Output the (X, Y) coordinate of the center of the cell containing the given text.  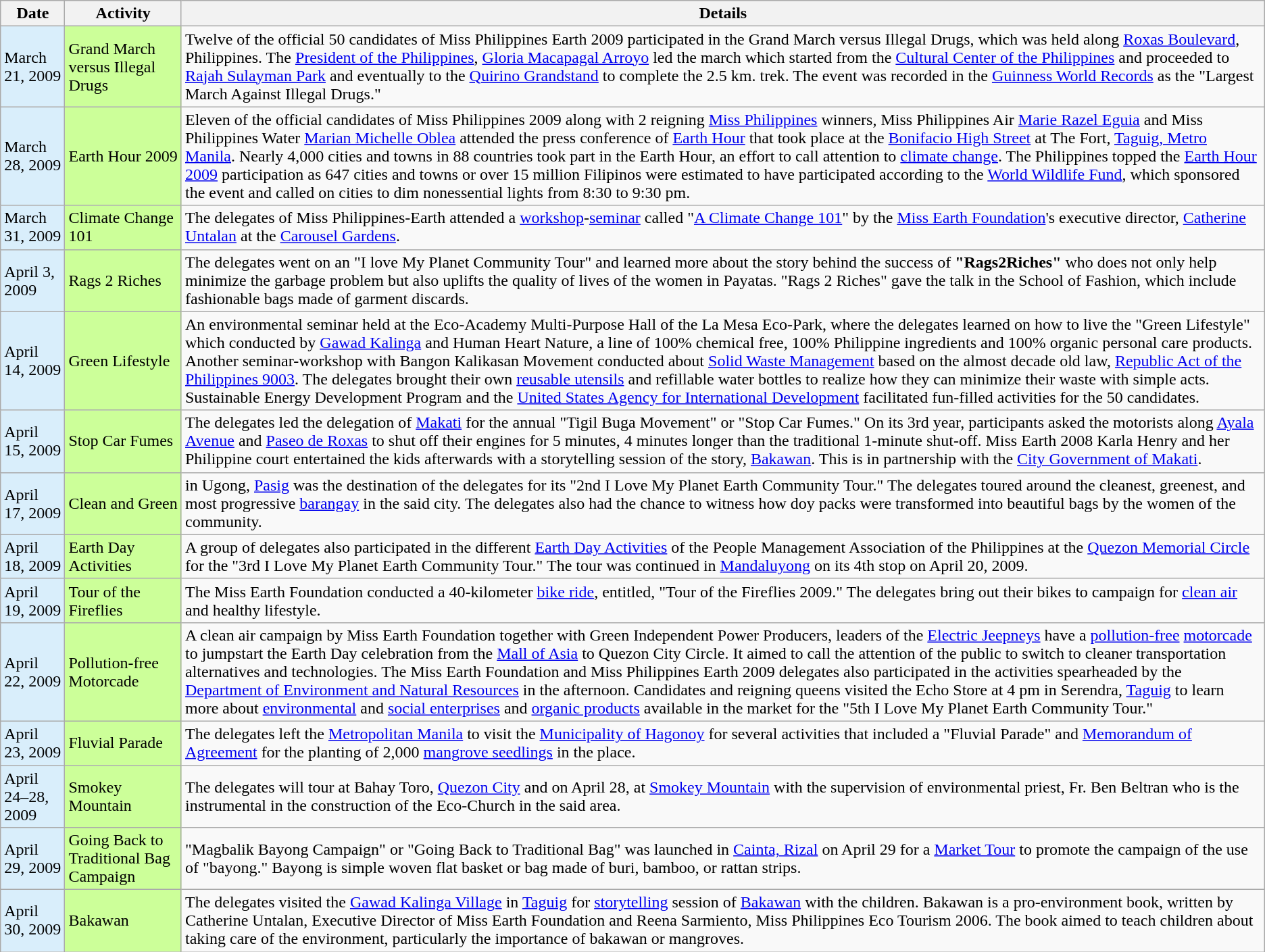
Rags 2 Riches (123, 280)
Pollution-free Motorcade (123, 672)
Bakawan (123, 921)
April 29, 2009 (32, 859)
April 22, 2009 (32, 672)
Green Lifestyle (123, 361)
April 15, 2009 (32, 441)
Smokey Mountain (123, 796)
March 21, 2009 (32, 66)
March 28, 2009 (32, 156)
April 19, 2009 (32, 600)
Fluvial Parade (123, 743)
Going Back to Traditional Bag Campaign (123, 859)
Stop Car Fumes (123, 441)
April 14, 2009 (32, 361)
April 24–28, 2009 (32, 796)
Grand March versus Illegal Drugs (123, 66)
April 3, 2009 (32, 280)
April 18, 2009 (32, 557)
April 23, 2009 (32, 743)
April 17, 2009 (32, 503)
March 31, 2009 (32, 227)
Date (32, 14)
Details (723, 14)
Earth Day Activities (123, 557)
Climate Change 101 (123, 227)
April 30, 2009 (32, 921)
Tour of the Fireflies (123, 600)
Earth Hour 2009 (123, 156)
Activity (123, 14)
Clean and Green (123, 503)
